Locate the cell with the specified text and output its (X, Y) center coordinate. 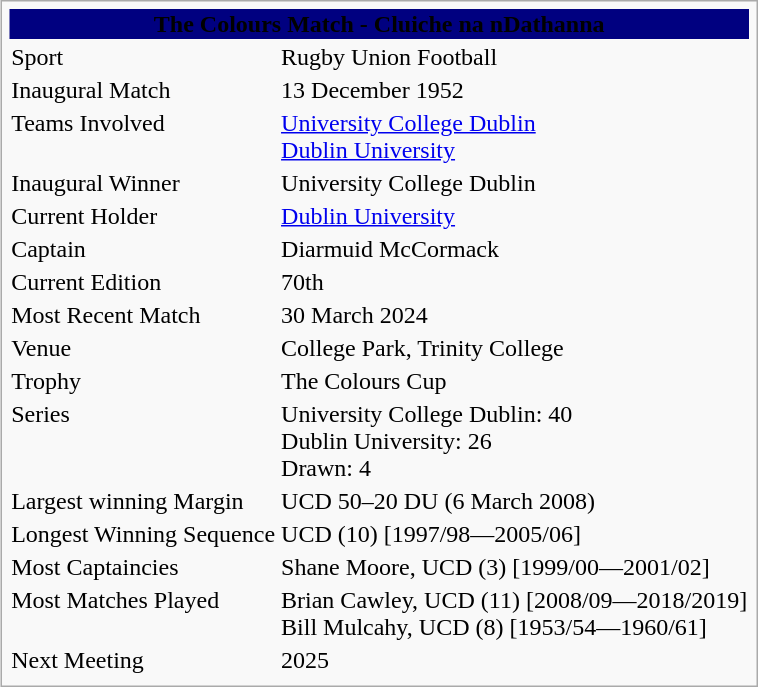
Rugby Union Football (514, 57)
Captain (144, 249)
University College Dublin: 40Dublin University: 26Drawn: 4 (514, 441)
30 March 2024 (514, 315)
Most Recent Match (144, 315)
Dublin University (514, 216)
2025 (514, 660)
The Colours Cup (514, 381)
Largest winning Margin (144, 501)
Inaugural Winner (144, 183)
College Park, Trinity College (514, 348)
13 December 1952 (514, 90)
Sport (144, 57)
70th (514, 282)
UCD (10) [1997/98—2005/06] (514, 534)
Diarmuid McCormack (514, 249)
Shane Moore, UCD (3) [1999/00—2001/02] (514, 567)
Most Matches Played (144, 614)
Next Meeting (144, 660)
Brian Cawley, UCD (11) [2008/09—2018/2019]Bill Mulcahy, UCD (8) [1953/54—1960/61] (514, 614)
UCD 50–20 DU (6 March 2008) (514, 501)
Current Holder (144, 216)
Trophy (144, 381)
Series (144, 441)
Most Captaincies (144, 567)
The Colours Match - Cluiche na nDathanna (380, 24)
Inaugural Match (144, 90)
Venue (144, 348)
Current Edition (144, 282)
University College Dublin (514, 183)
Teams Involved (144, 136)
Longest Winning Sequence (144, 534)
University College DublinDublin University (514, 136)
